Identify which cell holds the provided text, then report its [x, y] central coordinate. 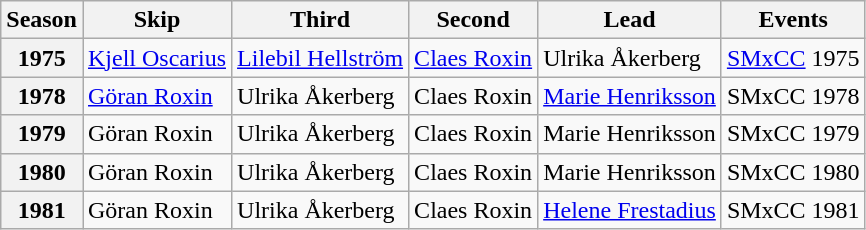
Third [320, 20]
Lead [630, 20]
1981 [42, 210]
SMxCC 1981 [793, 210]
1979 [42, 134]
Second [474, 20]
Skip [156, 20]
Season [42, 20]
1978 [42, 96]
Events [793, 20]
1980 [42, 172]
SMxCC 1979 [793, 134]
Kjell Oscarius [156, 58]
SMxCC 1978 [793, 96]
SMxCC 1980 [793, 172]
SMxCC 1975 [793, 58]
1975 [42, 58]
Lilebil Hellström [320, 58]
Helene Frestadius [630, 210]
